Return the (x, y) coordinate for the center point of the cell that contains the specified text.  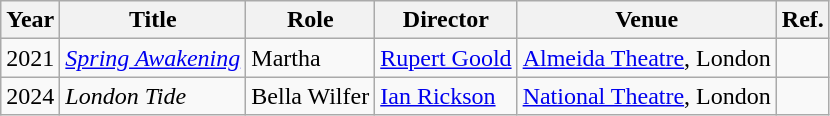
Spring Awakening (153, 58)
Role (310, 20)
Ian Rickson (446, 96)
Almeida Theatre, London (646, 58)
National Theatre, London (646, 96)
Title (153, 20)
Director (446, 20)
Bella Wilfer (310, 96)
London Tide (153, 96)
2021 (30, 58)
2024 (30, 96)
Venue (646, 20)
Martha (310, 58)
Year (30, 20)
Ref. (802, 20)
Rupert Goold (446, 58)
